Return (x, y) of the center of cell containing provided text 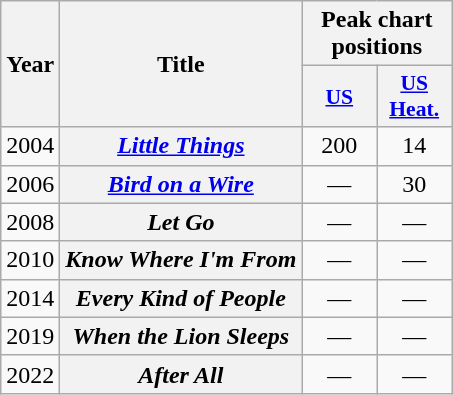
2010 (30, 260)
2006 (30, 184)
Know Where I'm From (181, 260)
Peak chart positions (377, 34)
2014 (30, 298)
2022 (30, 374)
USHeat. (414, 96)
Let Go (181, 222)
2008 (30, 222)
14 (414, 146)
Every Kind of People (181, 298)
Bird on a Wire (181, 184)
2019 (30, 336)
Little Things (181, 146)
Title (181, 64)
200 (340, 146)
When the Lion Sleeps (181, 336)
30 (414, 184)
2004 (30, 146)
US (340, 96)
Year (30, 64)
After All (181, 374)
